Identify which cell holds the provided text, then report its (x, y) central coordinate. 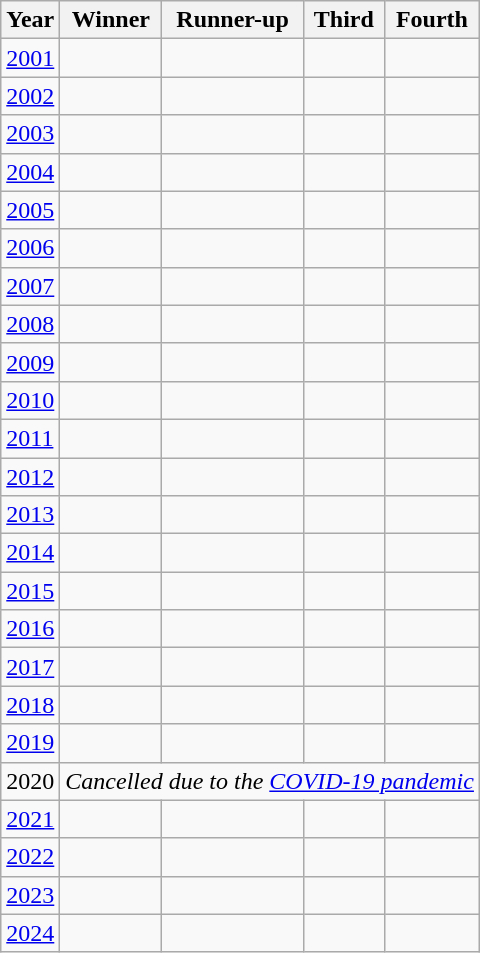
Cancelled due to the COVID-19 pandemic (270, 781)
Runner-up (232, 20)
Fourth (432, 20)
Winner (111, 20)
2019 (30, 743)
Third (344, 20)
2023 (30, 895)
2022 (30, 857)
2024 (30, 933)
2009 (30, 362)
2014 (30, 553)
2010 (30, 400)
2006 (30, 248)
2017 (30, 667)
2012 (30, 477)
2021 (30, 819)
2007 (30, 286)
2013 (30, 515)
2002 (30, 96)
2005 (30, 210)
2016 (30, 629)
2015 (30, 591)
2003 (30, 134)
2020 (30, 781)
2011 (30, 438)
2008 (30, 324)
2018 (30, 705)
2001 (30, 58)
2004 (30, 172)
Year (30, 20)
